From the cell containing the given text, extract its center point as (x, y) coordinate. 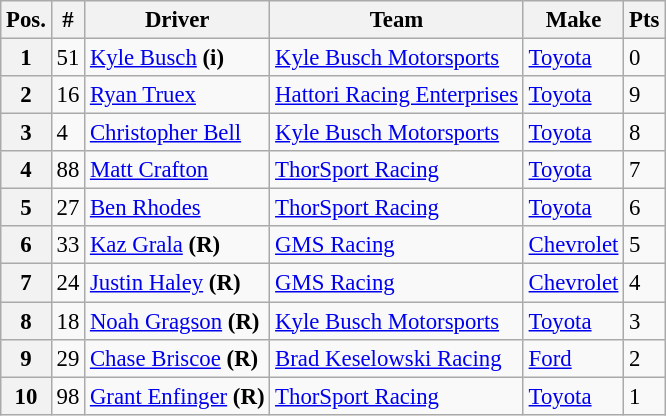
33 (68, 245)
24 (68, 283)
Pts (644, 20)
Kaz Grala (R) (178, 245)
Team (397, 20)
98 (68, 396)
Grant Enfinger (R) (178, 396)
Kyle Busch (i) (178, 58)
Ryan Truex (178, 95)
Pos. (26, 20)
Hattori Racing Enterprises (397, 95)
0 (644, 58)
Noah Gragson (R) (178, 321)
Ben Rhodes (178, 208)
51 (68, 58)
Christopher Bell (178, 133)
Ford (573, 358)
Brad Keselowski Racing (397, 358)
Driver (178, 20)
88 (68, 170)
18 (68, 321)
10 (26, 396)
Chase Briscoe (R) (178, 358)
16 (68, 95)
27 (68, 208)
# (68, 20)
Matt Crafton (178, 170)
Make (573, 20)
29 (68, 358)
Justin Haley (R) (178, 283)
